Extract the [x, y] coordinate from the center of the cell holding the provided text.  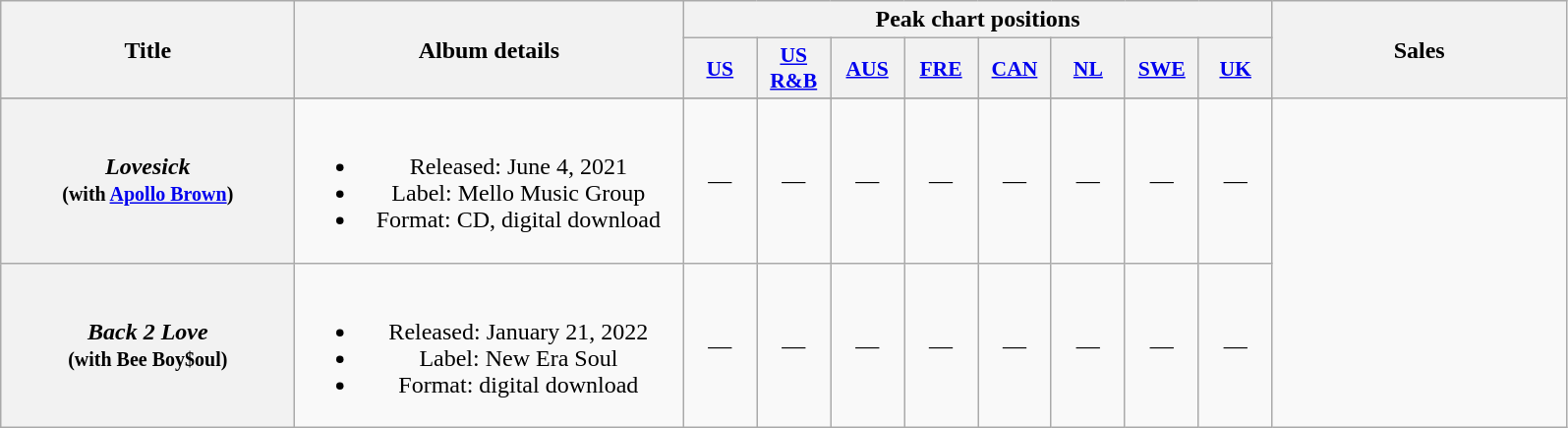
AUS [867, 69]
Title [147, 49]
Album details [490, 49]
NL [1087, 69]
US [720, 69]
USR&B [794, 69]
UK [1235, 69]
Back 2 Love (with Bee Boy$oul) [147, 344]
Sales [1420, 49]
Released: January 21, 2022Label: New Era SoulFormat: digital download [490, 344]
Released: June 4, 2021Label: Mello Music GroupFormat: CD, digital download [490, 181]
Peak chart positions [977, 20]
FRE [942, 69]
SWE [1162, 69]
CAN [1015, 69]
Lovesick (with Apollo Brown) [147, 181]
